For the text-containing cell, return its midpoint in (x, y) coordinate format. 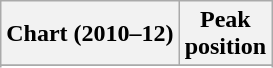
Chart (2010–12) (90, 34)
Peakposition (225, 34)
